Detect which cell encompasses the target text, then output its [x, y] center coordinate. 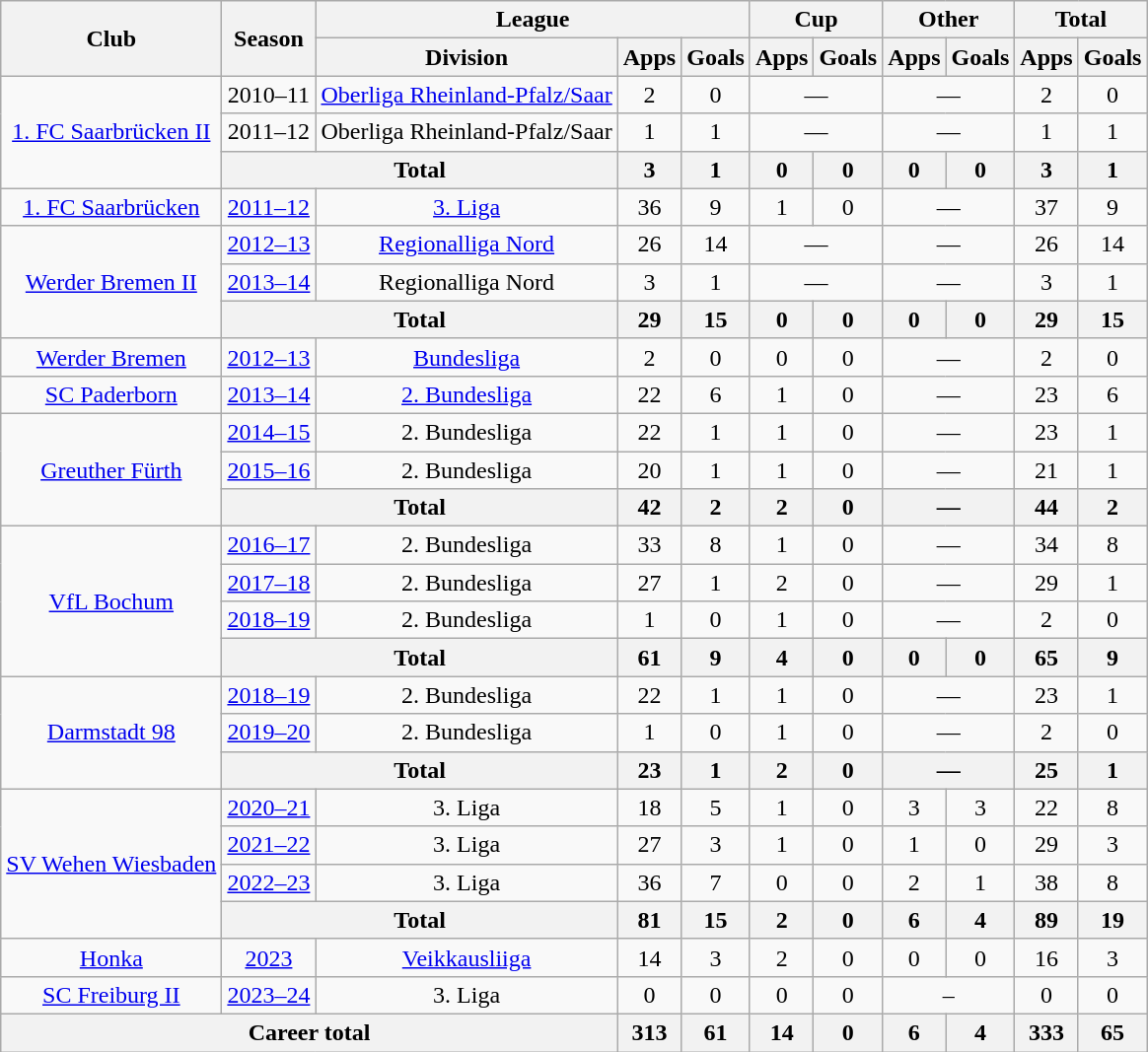
Veikkausliiga [466, 957]
313 [649, 1032]
34 [1046, 545]
2010–11 [268, 95]
21 [1046, 470]
SV Wehen Wiesbaden [111, 864]
2021–22 [268, 845]
Club [111, 38]
19 [1112, 920]
Division [466, 57]
SC Freiburg II [111, 995]
44 [1046, 508]
1. FC Saarbrücken [111, 207]
Werder Bremen [111, 357]
5 [716, 807]
38 [1046, 882]
2020–21 [268, 807]
18 [649, 807]
Other [949, 20]
League [533, 20]
2019–20 [268, 733]
2023–24 [268, 995]
2023 [268, 957]
89 [1046, 920]
2017–18 [268, 583]
20 [649, 470]
Bundesliga [466, 357]
16 [1046, 957]
Werder Bremen II [111, 282]
Darmstadt 98 [111, 733]
2015–16 [268, 470]
2016–17 [268, 545]
Greuther Fürth [111, 469]
– [949, 995]
37 [1046, 207]
1. FC Saarbrücken II [111, 132]
Season [268, 38]
81 [649, 920]
2022–23 [268, 882]
7 [716, 882]
42 [649, 508]
Career total [310, 1032]
333 [1046, 1032]
Honka [111, 957]
Cup [816, 20]
33 [649, 545]
25 [1046, 770]
2014–15 [268, 432]
SC Paderborn [111, 394]
VfL Bochum [111, 601]
